Extract the [x, y] coordinate from the center of the cell holding the provided text.  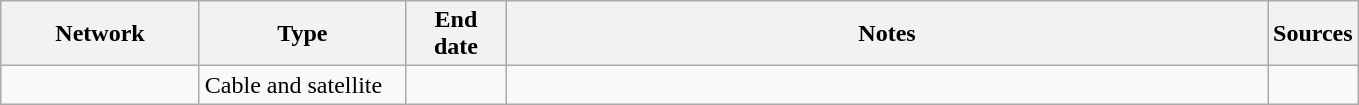
Cable and satellite [302, 85]
Notes [886, 34]
Sources [1314, 34]
Network [100, 34]
End date [456, 34]
Type [302, 34]
